Return the [x, y] coordinate for the center point of the cell that contains the specified text.  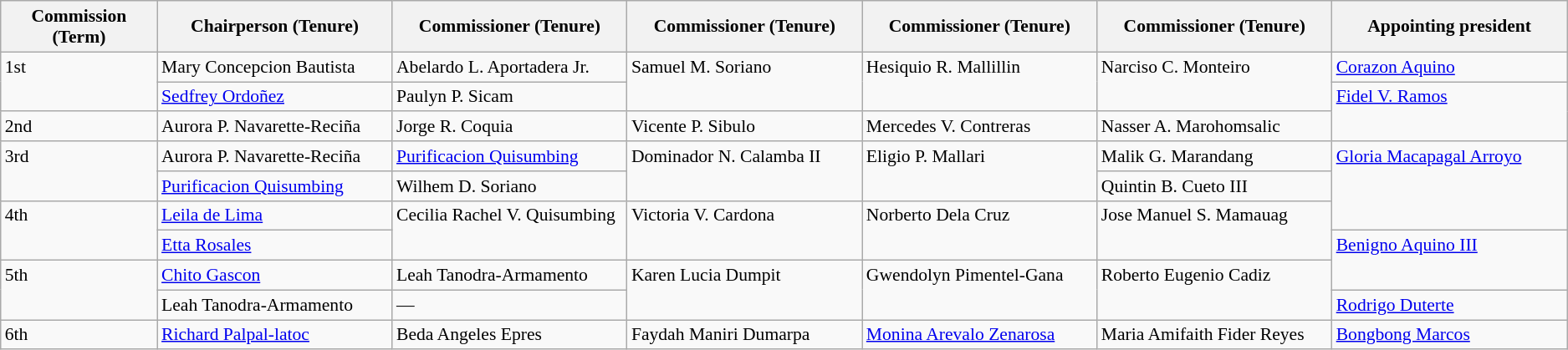
— [510, 305]
Narciso C. Monteiro [1214, 82]
Chito Gascon [274, 276]
3rd [79, 170]
Gwendolyn Pimentel-Gana [980, 291]
Leila de Lima [274, 216]
Samuel M. Soriano [744, 82]
Jose Manuel S. Mamauag [1214, 231]
1st [79, 82]
2nd [79, 127]
Sedfrey Ordoñez [274, 97]
Mercedes V. Contreras [980, 127]
Paulyn P. Sicam [510, 97]
Faydah Maniri Dumarpa [744, 335]
Richard Palpal-latoc [274, 335]
Fidel V. Ramos [1450, 112]
6th [79, 335]
5th [79, 291]
Dominador N. Calamba II [744, 170]
Victoria V. Cardona [744, 231]
Hesiquio R. Mallillin [980, 82]
Vicente P. Sibulo [744, 127]
Bongbong Marcos [1450, 335]
Nasser A. Marohomsalic [1214, 127]
Roberto Eugenio Cadiz [1214, 291]
Karen Lucia Dumpit [744, 291]
Etta Rosales [274, 246]
Rodrigo Duterte [1450, 305]
Gloria Macapagal Arroyo [1450, 185]
Cecilia Rachel V. Quisumbing [510, 231]
Appointing president [1450, 27]
Corazon Aquino [1450, 67]
Benigno Aquino III [1450, 261]
Monina Arevalo Zenarosa [980, 335]
4th [79, 231]
Malik G. Marandang [1214, 156]
Eligio P. Mallari [980, 170]
Quintin B. Cueto III [1214, 186]
Mary Concepcion Bautista [274, 67]
Beda Angeles Epres [510, 335]
Chairperson (Tenure) [274, 27]
Commission (Term) [79, 27]
Jorge R. Coquia [510, 127]
Abelardo L. Aportadera Jr. [510, 67]
Maria Amifaith Fider Reyes [1214, 335]
Norberto Dela Cruz [980, 231]
Wilhem D. Soriano [510, 186]
